Extract the [X, Y] coordinate from the center of the cell holding the provided text.  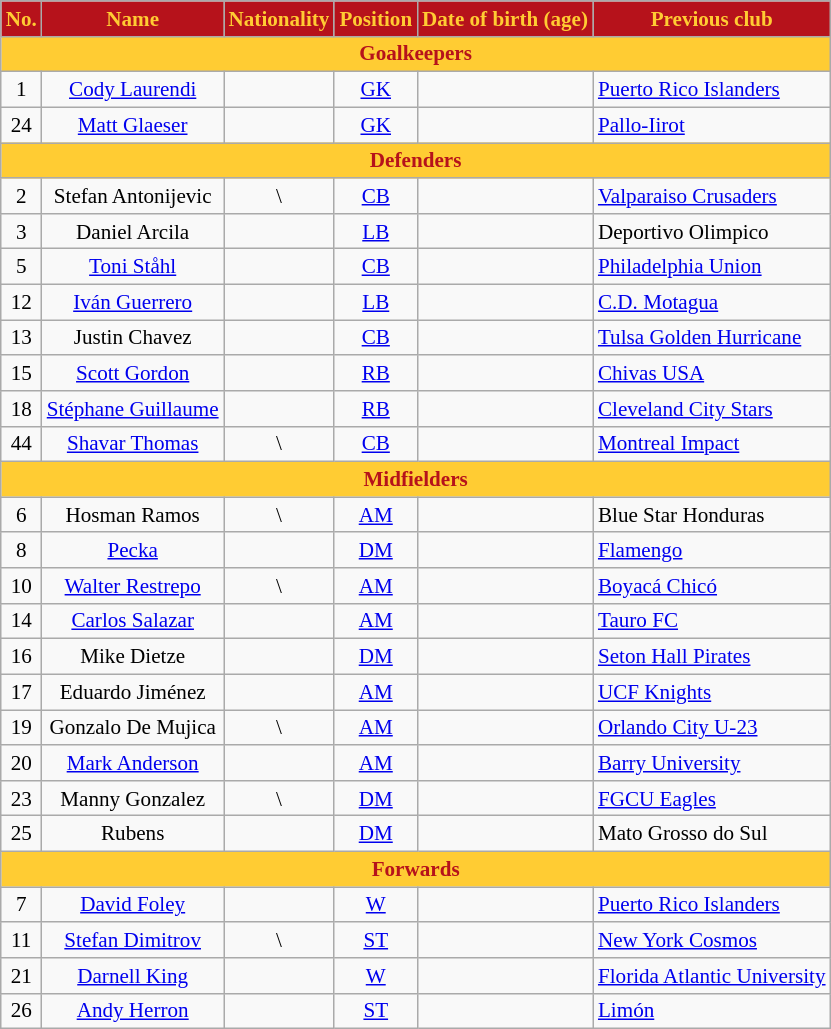
5 [22, 266]
12 [22, 302]
Orlando City U-23 [712, 728]
Boyacá Chicó [712, 586]
Philadelphia Union [712, 266]
UCF Knights [712, 692]
Forwards [416, 868]
8 [22, 550]
Darnell King [133, 976]
FGCU Eagles [712, 798]
Montreal Impact [712, 444]
Iván Guerrero [133, 302]
Manny Gonzalez [133, 798]
7 [22, 904]
21 [22, 976]
Stéphane Guillaume [133, 408]
Limón [712, 1010]
Tauro FC [712, 620]
Tulsa Golden Hurricane [712, 338]
Defenders [416, 160]
Cody Laurendi [133, 90]
44 [22, 444]
15 [22, 372]
Stefan Antonijevic [133, 196]
Carlos Salazar [133, 620]
Gonzalo De Mujica [133, 728]
Toni Ståhl [133, 266]
19 [22, 728]
Florida Atlantic University [712, 976]
26 [22, 1010]
New York Cosmos [712, 940]
Name [133, 18]
1 [22, 90]
Date of birth (age) [505, 18]
Previous club [712, 18]
24 [22, 124]
Daniel Arcila [133, 230]
Matt Glaeser [133, 124]
Nationality [280, 18]
Mark Anderson [133, 762]
Scott Gordon [133, 372]
20 [22, 762]
Pallo-Iirot [712, 124]
No. [22, 18]
2 [22, 196]
Barry University [712, 762]
Deportivo Olimpico [712, 230]
C.D. Motagua [712, 302]
14 [22, 620]
16 [22, 656]
13 [22, 338]
Flamengo [712, 550]
Eduardo Jiménez [133, 692]
Pecka [133, 550]
Seton Hall Pirates [712, 656]
Andy Herron [133, 1010]
Goalkeepers [416, 54]
Cleveland City Stars [712, 408]
10 [22, 586]
Justin Chavez [133, 338]
Blue Star Honduras [712, 514]
Chivas USA [712, 372]
Hosman Ramos [133, 514]
Midfielders [416, 480]
3 [22, 230]
17 [22, 692]
6 [22, 514]
Valparaiso Crusaders [712, 196]
Shavar Thomas [133, 444]
Mato Grosso do Sul [712, 834]
11 [22, 940]
Stefan Dimitrov [133, 940]
Position [376, 18]
Rubens [133, 834]
25 [22, 834]
Mike Dietze [133, 656]
23 [22, 798]
Walter Restrepo [133, 586]
David Foley [133, 904]
18 [22, 408]
